Find where the given text appears and provide that cell's center as [x, y] coordinate. 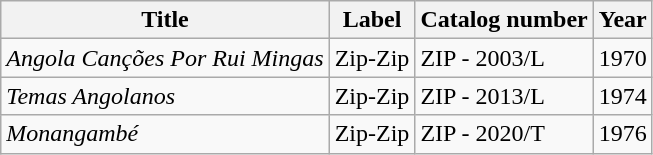
Temas Angolanos [165, 96]
1976 [622, 134]
ZIP - 2020/T [504, 134]
ZIP - 2013/L [504, 96]
Catalog number [504, 20]
Label [372, 20]
Angola Canções Por Rui Mingas [165, 58]
Title [165, 20]
1970 [622, 58]
1974 [622, 96]
ZIP - 2003/L [504, 58]
Monangambé [165, 134]
Year [622, 20]
